Find where the given text appears and provide that cell's center as [X, Y] coordinate. 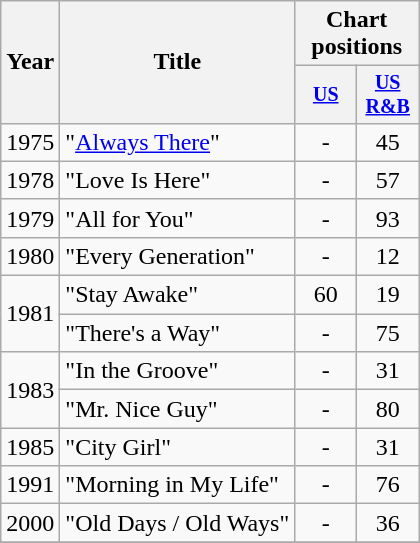
Title [178, 62]
60 [326, 295]
80 [388, 409]
2000 [30, 523]
"Mr. Nice Guy" [178, 409]
45 [388, 142]
"Every Generation" [178, 256]
Year [30, 62]
Chart positions [357, 34]
1983 [30, 390]
57 [388, 180]
"City Girl" [178, 447]
1979 [30, 218]
"There's a Way" [178, 333]
76 [388, 485]
19 [388, 295]
36 [388, 523]
"Old Days / Old Ways" [178, 523]
1981 [30, 314]
1978 [30, 180]
"In the Groove" [178, 371]
12 [388, 256]
"Stay Awake" [178, 295]
1975 [30, 142]
93 [388, 218]
"All for You" [178, 218]
"Morning in My Life" [178, 485]
1991 [30, 485]
1985 [30, 447]
"Always There" [178, 142]
75 [388, 333]
USR&B [388, 94]
US [326, 94]
"Love Is Here" [178, 180]
1980 [30, 256]
